Provide the [X, Y] coordinate of the cell's center where the given text is located.  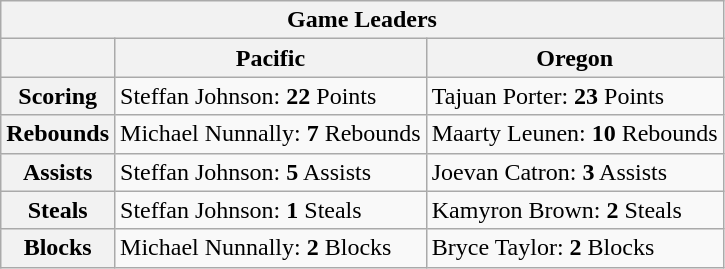
Tajuan Porter: 23 Points [574, 96]
Joevan Catron: 3 Assists [574, 172]
Steffan Johnson: 22 Points [271, 96]
Michael Nunnally: 2 Blocks [271, 248]
Maarty Leunen: 10 Rebounds [574, 134]
Steals [58, 210]
Steffan Johnson: 1 Steals [271, 210]
Assists [58, 172]
Michael Nunnally: 7 Rebounds [271, 134]
Game Leaders [362, 20]
Bryce Taylor: 2 Blocks [574, 248]
Blocks [58, 248]
Rebounds [58, 134]
Kamyron Brown: 2 Steals [574, 210]
Steffan Johnson: 5 Assists [271, 172]
Pacific [271, 58]
Oregon [574, 58]
Scoring [58, 96]
